Find where the given text appears and provide that cell's center as (x, y) coordinate. 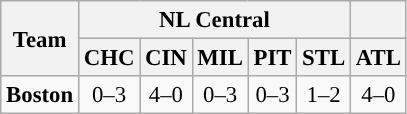
Team (40, 38)
CHC (108, 58)
NL Central (214, 20)
1–2 (324, 95)
MIL (220, 58)
ATL (378, 58)
PIT (272, 58)
CIN (166, 58)
STL (324, 58)
Boston (40, 95)
